Pinpoint the cell where the given text exists, returning its (X, Y) midpoint coordinate. 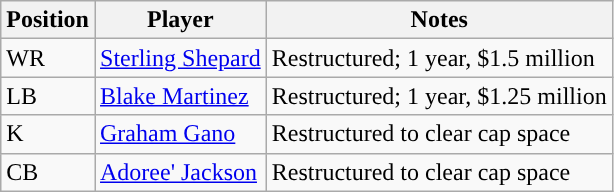
Blake Martinez (180, 96)
LB (48, 96)
Position (48, 20)
Notes (439, 20)
Player (180, 20)
WR (48, 58)
CB (48, 172)
Restructured; 1 year, $1.25 million (439, 96)
Adoree' Jackson (180, 172)
Graham Gano (180, 134)
Sterling Shepard (180, 58)
K (48, 134)
Restructured; 1 year, $1.5 million (439, 58)
